Extract the (x, y) coordinate from the center of the cell holding the provided text.  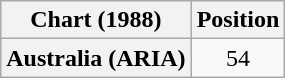
Chart (1988) (96, 20)
Position (238, 20)
54 (238, 58)
Australia (ARIA) (96, 58)
